Identify which cell holds the provided text, then report its [X, Y] central coordinate. 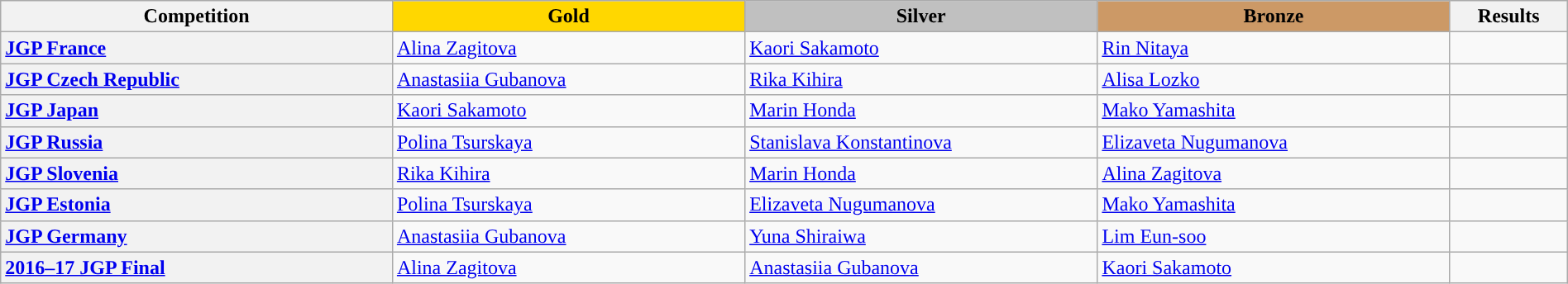
2016–17 JGP Final [197, 267]
Alisa Lozko [1274, 79]
Silver [921, 17]
JGP Czech Republic [197, 79]
Gold [568, 17]
JGP Germany [197, 236]
JGP Estonia [197, 205]
JGP Russia [197, 142]
Lim Eun-soo [1274, 236]
JGP France [197, 48]
Rin Nitaya [1274, 48]
JGP Slovenia [197, 173]
Bronze [1274, 17]
Results [1508, 17]
Stanislava Konstantinova [921, 142]
JGP Japan [197, 111]
Competition [197, 17]
Yuna Shiraiwa [921, 236]
